Search for the cell housing the specified text and yield its [X, Y] center coordinate. 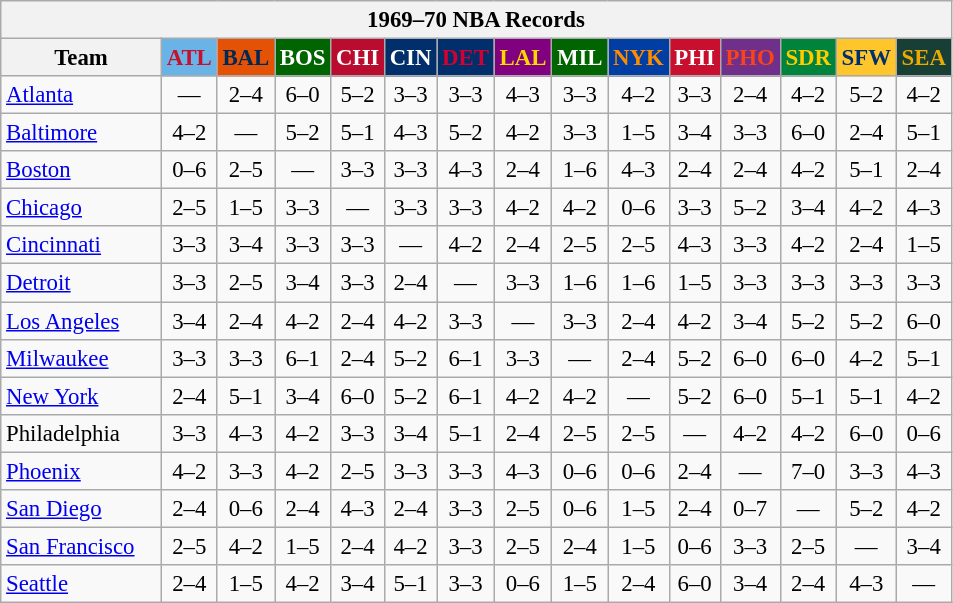
Baltimore [82, 133]
San Diego [82, 509]
Detroit [82, 283]
SFW [866, 58]
Boston [82, 170]
Los Angeles [82, 321]
0–7 [750, 509]
7–0 [808, 471]
Philadelphia [82, 433]
Seattle [82, 584]
SDR [808, 58]
Chicago [82, 208]
Team [82, 58]
New York [82, 396]
CHI [358, 58]
Milwaukee [82, 358]
MIL [580, 58]
LAL [522, 58]
BAL [246, 58]
BOS [303, 58]
NYK [638, 58]
DET [466, 58]
ATL [189, 58]
1969–70 NBA Records [476, 20]
San Francisco [82, 546]
PHO [750, 58]
Atlanta [82, 95]
PHI [694, 58]
Cincinnati [82, 245]
Phoenix [82, 471]
CIN [410, 58]
SEA [924, 58]
